Pinpoint the cell where the given text exists, returning its [x, y] midpoint coordinate. 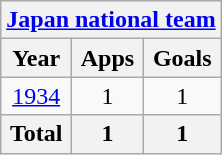
Total [36, 134]
Japan national team [111, 20]
Apps [108, 58]
Goals [182, 58]
Year [36, 58]
1934 [36, 96]
